Find where the given text appears and provide that cell's center as [x, y] coordinate. 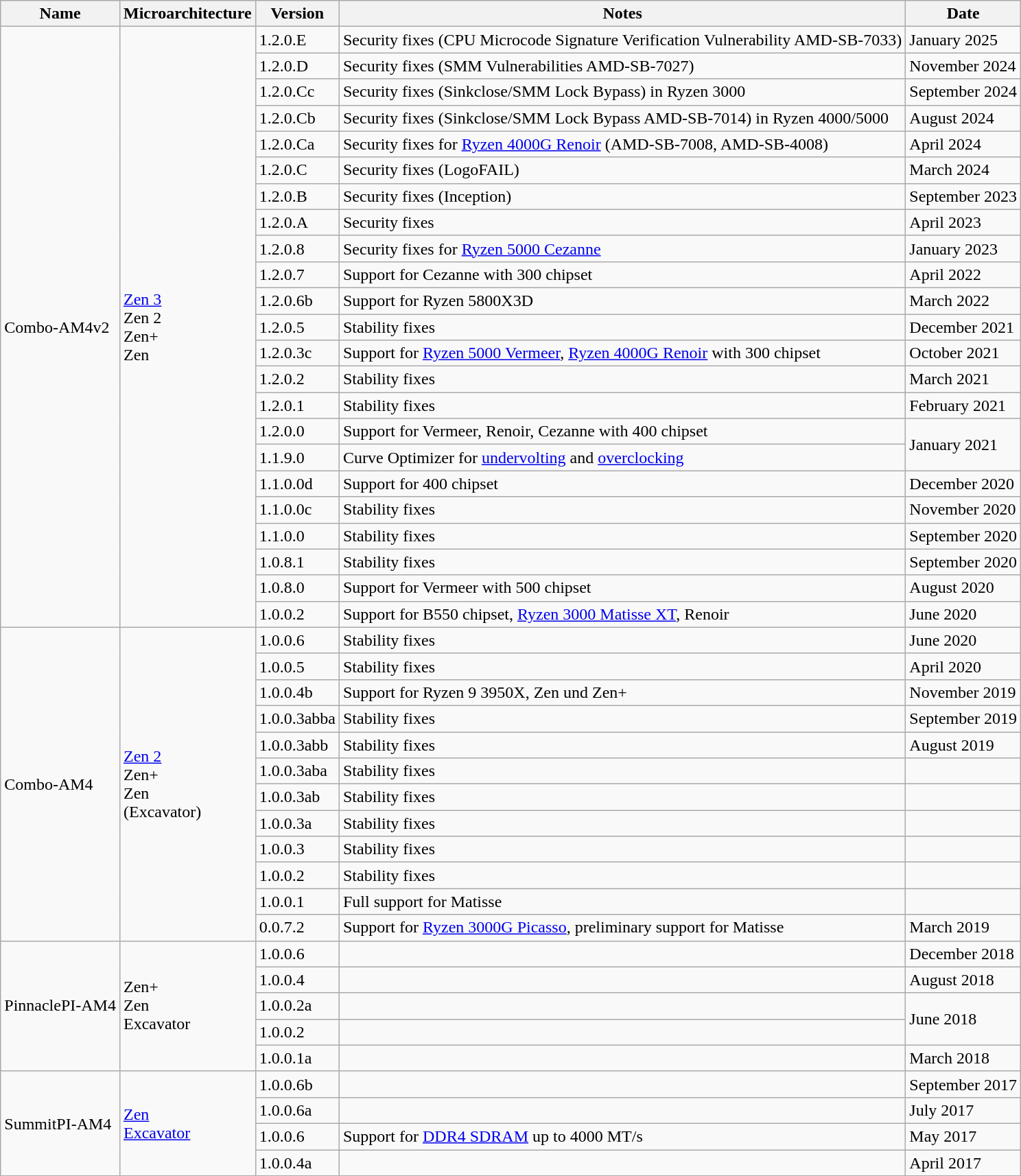
1.2.0.7 [297, 274]
Support for Ryzen 5000 Vermeer, Ryzen 4000G Renoir with 300 chipset [622, 353]
February 2021 [963, 405]
January 2021 [963, 445]
1.0.0.3aba [297, 771]
December 2018 [963, 954]
PinnaclePI-AM4 [60, 1006]
Support for Ryzen 9 3950X, Zen und Zen+ [622, 692]
Date [963, 14]
May 2017 [963, 1136]
March 2019 [963, 928]
1.0.0.4 [297, 980]
March 2021 [963, 379]
1.0.0.6a [297, 1110]
August 2020 [963, 588]
1.2.0.Cb [297, 118]
ZenExcavator [187, 1123]
Support for Vermeer, Renoir, Cezanne with 400 chipset [622, 432]
April 2017 [963, 1163]
1.2.0.Cc [297, 92]
Support for 400 chipset [622, 484]
1.1.9.0 [297, 458]
1.0.0.4a [297, 1163]
1.2.0.5 [297, 327]
Support for Ryzen 5800X3D [622, 301]
Curve Optimizer for undervolting and overclocking [622, 458]
Security fixes (Sinkclose/SMM Lock Bypass) in Ryzen 3000 [622, 92]
1.0.0.3abba [297, 718]
August 2024 [963, 118]
March 2024 [963, 170]
Notes [622, 14]
Combo-AM4 [60, 784]
April 2022 [963, 274]
1.0.0.6b [297, 1084]
Security fixes (LogoFAIL) [622, 170]
Zen+ZenExcavator [187, 1006]
Security fixes (CPU Microcode Signature Verification Vulnerability AMD-SB-7033) [622, 40]
1.2.0.A [297, 222]
1.2.0.8 [297, 248]
Support for DDR4 SDRAM up to 4000 MT/s [622, 1136]
1.2.0.2 [297, 379]
Security fixes for Ryzen 5000 Cezanne [622, 248]
April 2023 [963, 222]
1.0.0.1 [297, 902]
September 2024 [963, 92]
September 2023 [963, 196]
1.0.8.1 [297, 562]
March 2022 [963, 301]
1.0.0.3abb [297, 744]
1.2.0.3c [297, 353]
Microarchitecture [187, 14]
0.0.7.2 [297, 928]
1.2.0.D [297, 66]
Security fixes (Sinkclose/SMM Lock Bypass AMD-SB-7014) in Ryzen 4000/5000 [622, 118]
September 2019 [963, 718]
1.2.0.0 [297, 432]
March 2018 [963, 1058]
1.0.0.3ab [297, 797]
1.2.0.6b [297, 301]
July 2017 [963, 1110]
1.1.0.0c [297, 510]
1.2.0.1 [297, 405]
April 2020 [963, 666]
Security fixes for Ryzen 4000G Renoir (AMD-SB-7008, AMD-SB-4008) [622, 144]
1.0.0.2a [297, 1006]
September 2017 [963, 1084]
Support for Cezanne with 300 chipset [622, 274]
1.0.0.4b [297, 692]
August 2019 [963, 744]
November 2020 [963, 510]
Security fixes (SMM Vulnerabilities AMD-SB-7027) [622, 66]
1.0.8.0 [297, 588]
Name [60, 14]
1.0.0.3 [297, 849]
1.1.0.0 [297, 536]
Zen 2Zen+Zen(Excavator) [187, 784]
Support for Ryzen 3000G Picasso, preliminary support for Matisse [622, 928]
Full support for Matisse [622, 902]
1.0.0.1a [297, 1058]
Combo-AM4v2 [60, 327]
SummitPI-AM4 [60, 1123]
Zen 3Zen 2Zen+Zen [187, 327]
1.2.0.E [297, 40]
December 2020 [963, 484]
Security fixes (Inception) [622, 196]
October 2021 [963, 353]
1.2.0.B [297, 196]
1.2.0.C [297, 170]
1.1.0.0d [297, 484]
January 2023 [963, 248]
Support for B550 chipset, Ryzen 3000 Matisse XT, Renoir [622, 614]
June 2018 [963, 1019]
Version [297, 14]
December 2021 [963, 327]
January 2025 [963, 40]
November 2024 [963, 66]
1.0.0.5 [297, 666]
1.0.0.3a [297, 823]
August 2018 [963, 980]
April 2024 [963, 144]
Support for Vermeer with 500 chipset [622, 588]
November 2019 [963, 692]
Security fixes [622, 222]
1.2.0.Ca [297, 144]
